From the cell containing the given text, extract its center point as (x, y) coordinate. 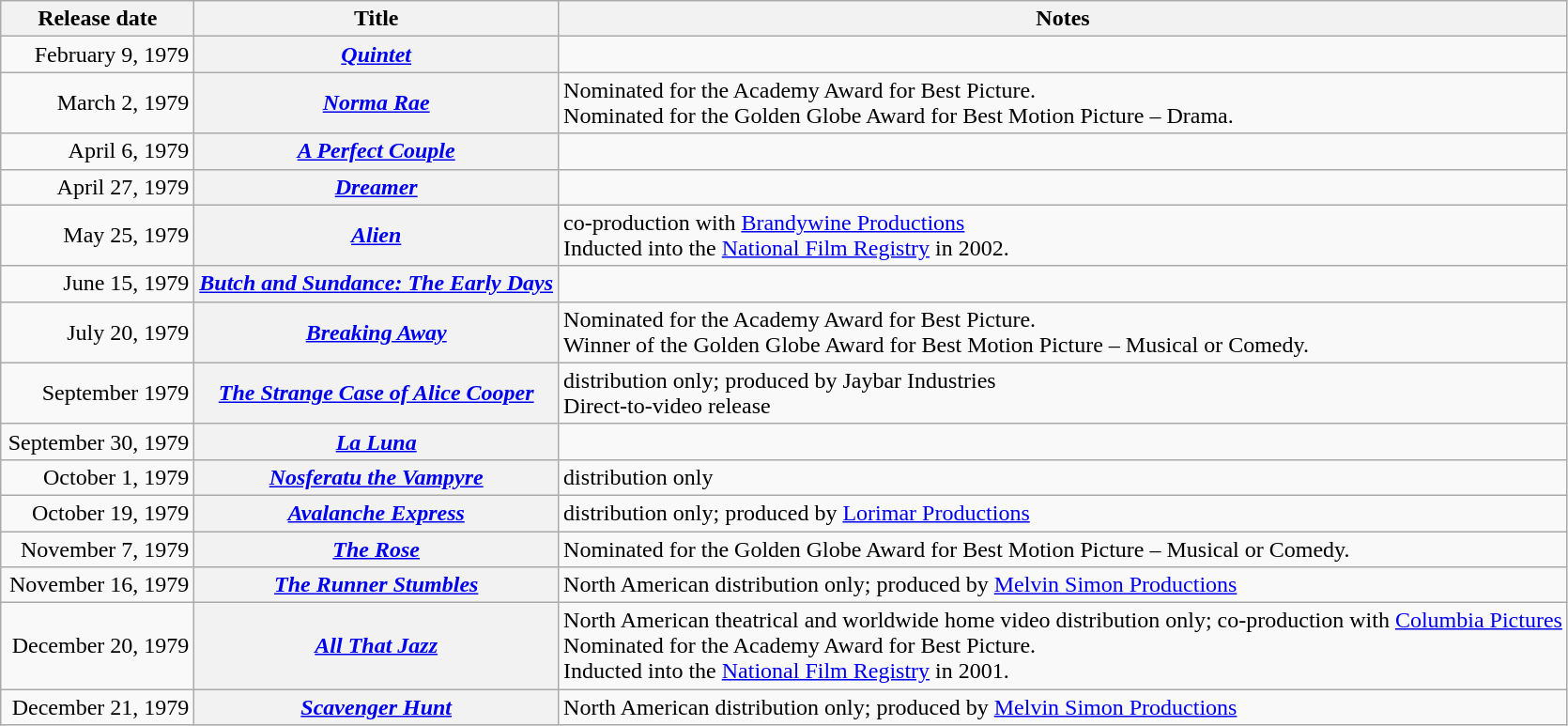
November 7, 1979 (98, 549)
Nominated for the Academy Award for Best Picture.Winner of the Golden Globe Award for Best Motion Picture – Musical or Comedy. (1063, 332)
April 27, 1979 (98, 187)
The Rose (377, 549)
December 20, 1979 (98, 646)
Nominated for the Academy Award for Best Picture.Nominated for the Golden Globe Award for Best Motion Picture – Drama. (1063, 103)
Release date (98, 19)
distribution only; produced by Jaybar IndustriesDirect-to-video release (1063, 393)
co-production with Brandywine ProductionsInducted into the National Film Registry in 2002. (1063, 235)
November 16, 1979 (98, 585)
Dreamer (377, 187)
May 25, 1979 (98, 235)
Avalanche Express (377, 513)
Butch and Sundance: The Early Days (377, 284)
A Perfect Couple (377, 151)
The Runner Stumbles (377, 585)
March 2, 1979 (98, 103)
Nosferatu the Vampyre (377, 477)
All That Jazz (377, 646)
Scavenger Hunt (377, 707)
Title (377, 19)
Quintet (377, 54)
September 30, 1979 (98, 441)
distribution only; produced by Lorimar Productions (1063, 513)
April 6, 1979 (98, 151)
December 21, 1979 (98, 707)
September 1979 (98, 393)
Notes (1063, 19)
October 19, 1979 (98, 513)
Norma Rae (377, 103)
Alien (377, 235)
July 20, 1979 (98, 332)
Nominated for the Golden Globe Award for Best Motion Picture – Musical or Comedy. (1063, 549)
distribution only (1063, 477)
Breaking Away (377, 332)
La Luna (377, 441)
The Strange Case of Alice Cooper (377, 393)
October 1, 1979 (98, 477)
June 15, 1979 (98, 284)
February 9, 1979 (98, 54)
